Scan for the cell matching the given text and deliver its [x, y] coordinate at center. 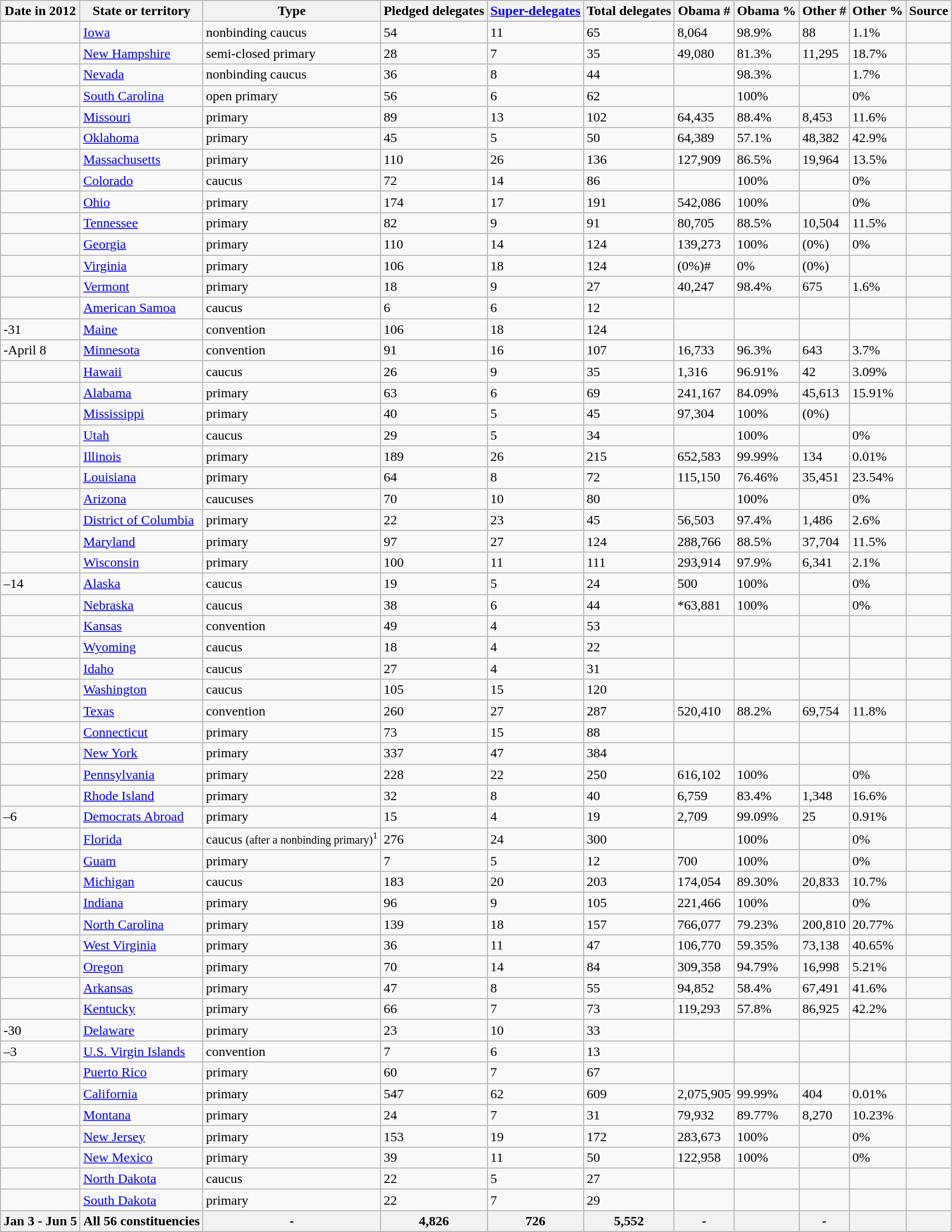
1,486 [824, 520]
1,316 [704, 372]
17 [536, 202]
139 [434, 924]
300 [629, 839]
56,503 [704, 520]
726 [536, 1221]
(0%)# [704, 266]
-April 8 [40, 350]
609 [629, 1094]
69,754 [824, 711]
107 [629, 350]
Tennessee [141, 223]
80 [629, 499]
32 [434, 796]
100 [434, 562]
89 [434, 117]
13.5% [878, 159]
Total delegates [629, 11]
97,304 [704, 414]
2,075,905 [704, 1094]
172 [629, 1136]
Georgia [141, 244]
65 [629, 32]
South Dakota [141, 1200]
1.7% [878, 75]
2.6% [878, 520]
Louisiana [141, 478]
Utah [141, 435]
Oregon [141, 967]
Texas [141, 711]
81.3% [767, 53]
Delaware [141, 1030]
53 [629, 626]
86,925 [824, 1009]
88.2% [767, 711]
49 [434, 626]
54 [434, 32]
Michigan [141, 882]
State or territory [141, 11]
Obama % [767, 11]
New Jersey [141, 1136]
67 [629, 1073]
Virginia [141, 266]
241,167 [704, 393]
115,150 [704, 478]
16 [536, 350]
23.54% [878, 478]
New York [141, 753]
0.91% [878, 817]
–6 [40, 817]
Puerto Rico [141, 1073]
37,704 [824, 541]
Democrats Abroad [141, 817]
49,080 [704, 53]
60 [434, 1073]
120 [629, 690]
Obama # [704, 11]
250 [629, 775]
33 [629, 1030]
8,453 [824, 117]
675 [824, 287]
Missouri [141, 117]
Connecticut [141, 732]
57.1% [767, 138]
Super-delegates [536, 11]
34 [629, 435]
228 [434, 775]
191 [629, 202]
40,247 [704, 287]
New Hampshire [141, 53]
42.9% [878, 138]
15.91% [878, 393]
542,086 [704, 202]
1,348 [824, 796]
Kansas [141, 626]
2,709 [704, 817]
–3 [40, 1051]
203 [629, 882]
102 [629, 117]
500 [704, 583]
–14 [40, 583]
10.23% [878, 1115]
64,435 [704, 117]
Washington [141, 690]
Indiana [141, 903]
Guam [141, 860]
New Mexico [141, 1157]
157 [629, 924]
1.6% [878, 287]
59.35% [767, 946]
98.9% [767, 32]
19,964 [824, 159]
283,673 [704, 1136]
U.S. Virgin Islands [141, 1051]
337 [434, 753]
404 [824, 1094]
Massachusetts [141, 159]
84 [629, 967]
288,766 [704, 541]
55 [629, 988]
10.7% [878, 882]
Wyoming [141, 647]
287 [629, 711]
Illinois [141, 456]
16,998 [824, 967]
Date in 2012 [40, 11]
45,613 [824, 393]
North Carolina [141, 924]
41.6% [878, 988]
189 [434, 456]
122,958 [704, 1157]
All 56 constituencies [141, 1221]
Wisconsin [141, 562]
98.3% [767, 75]
616,102 [704, 775]
766,077 [704, 924]
174 [434, 202]
96 [434, 903]
48,382 [824, 138]
82 [434, 223]
64 [434, 478]
20.77% [878, 924]
West Virginia [141, 946]
174,054 [704, 882]
134 [824, 456]
Iowa [141, 32]
caucuses [292, 499]
79,932 [704, 1115]
39 [434, 1157]
Ohio [141, 202]
Maine [141, 329]
5.21% [878, 967]
64,389 [704, 138]
18.7% [878, 53]
Arkansas [141, 988]
96.91% [767, 372]
69 [629, 393]
309,358 [704, 967]
3.7% [878, 350]
5,552 [629, 1221]
Hawaii [141, 372]
98.4% [767, 287]
Florida [141, 839]
547 [434, 1094]
200,810 [824, 924]
119,293 [704, 1009]
11.8% [878, 711]
38 [434, 605]
215 [629, 456]
Idaho [141, 669]
open primary [292, 96]
Alaska [141, 583]
56 [434, 96]
District of Columbia [141, 520]
Montana [141, 1115]
caucus (after a nonbinding primary)1 [292, 839]
57.8% [767, 1009]
Pennsylvania [141, 775]
136 [629, 159]
Mississippi [141, 414]
Jan 3 - Jun 5 [40, 1221]
97.4% [767, 520]
80,705 [704, 223]
Maryland [141, 541]
11.6% [878, 117]
Type [292, 11]
8,064 [704, 32]
276 [434, 839]
58.4% [767, 988]
106,770 [704, 946]
63 [434, 393]
10,504 [824, 223]
384 [629, 753]
97.9% [767, 562]
127,909 [704, 159]
86 [629, 181]
South Carolina [141, 96]
89.77% [767, 1115]
35,451 [824, 478]
4,826 [434, 1221]
221,466 [704, 903]
97 [434, 541]
652,583 [704, 456]
42.2% [878, 1009]
67,491 [824, 988]
Colorado [141, 181]
700 [704, 860]
293,914 [704, 562]
American Samoa [141, 308]
20 [536, 882]
Pledged delegates [434, 11]
96.3% [767, 350]
25 [824, 817]
643 [824, 350]
79.23% [767, 924]
3.09% [878, 372]
-30 [40, 1030]
Vermont [141, 287]
Arizona [141, 499]
20,833 [824, 882]
16,733 [704, 350]
84.09% [767, 393]
86.5% [767, 159]
73,138 [824, 946]
Kentucky [141, 1009]
89.30% [767, 882]
6,759 [704, 796]
94,852 [704, 988]
California [141, 1094]
Source [929, 11]
Oklahoma [141, 138]
1.1% [878, 32]
520,410 [704, 711]
North Dakota [141, 1179]
-31 [40, 329]
66 [434, 1009]
6,341 [824, 562]
111 [629, 562]
8,270 [824, 1115]
99.09% [767, 817]
94.79% [767, 967]
83.4% [767, 796]
2.1% [878, 562]
Minnesota [141, 350]
40.65% [878, 946]
260 [434, 711]
183 [434, 882]
16.6% [878, 796]
Nevada [141, 75]
Rhode Island [141, 796]
42 [824, 372]
Nebraska [141, 605]
Alabama [141, 393]
11,295 [824, 53]
*63,881 [704, 605]
153 [434, 1136]
139,273 [704, 244]
Other % [878, 11]
76.46% [767, 478]
Other # [824, 11]
semi-closed primary [292, 53]
88.4% [767, 117]
28 [434, 53]
